For the text-containing cell, return its midpoint in (x, y) coordinate format. 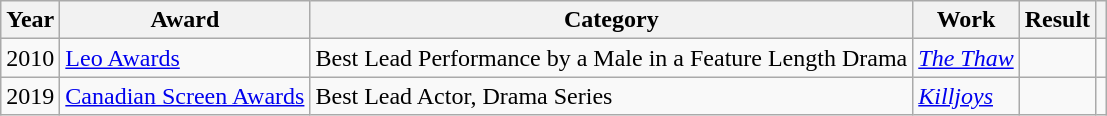
Award (185, 20)
Year (30, 20)
Result (1057, 20)
Killjoys (966, 96)
Work (966, 20)
The Thaw (966, 58)
Category (612, 20)
2019 (30, 96)
Leo Awards (185, 58)
Canadian Screen Awards (185, 96)
2010 (30, 58)
Best Lead Performance by a Male in a Feature Length Drama (612, 58)
Best Lead Actor, Drama Series (612, 96)
